Extract the [x, y] coordinate from the center of the cell holding the provided text.  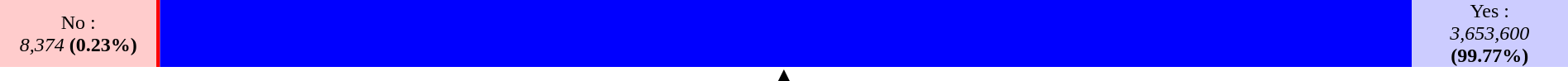
Yes : 3,653,600 (99.77%) [1489, 33]
No : 8,374 (0.23%) [79, 33]
